Return the (X, Y) coordinate for the center point of the cell that contains the specified text.  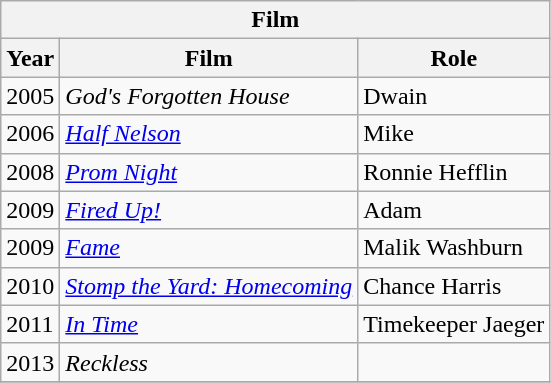
Reckless (209, 362)
2005 (30, 96)
Malik Washburn (454, 248)
Timekeeper Jaeger (454, 324)
2010 (30, 286)
Half Nelson (209, 134)
In Time (209, 324)
God's Forgotten House (209, 96)
Ronnie Hefflin (454, 172)
Role (454, 58)
2013 (30, 362)
Stomp the Yard: Homecoming (209, 286)
Dwain (454, 96)
Year (30, 58)
Fame (209, 248)
Chance Harris (454, 286)
2006 (30, 134)
2011 (30, 324)
2008 (30, 172)
Mike (454, 134)
Adam (454, 210)
Fired Up! (209, 210)
Prom Night (209, 172)
